From the cell containing the given text, extract its center point as [x, y] coordinate. 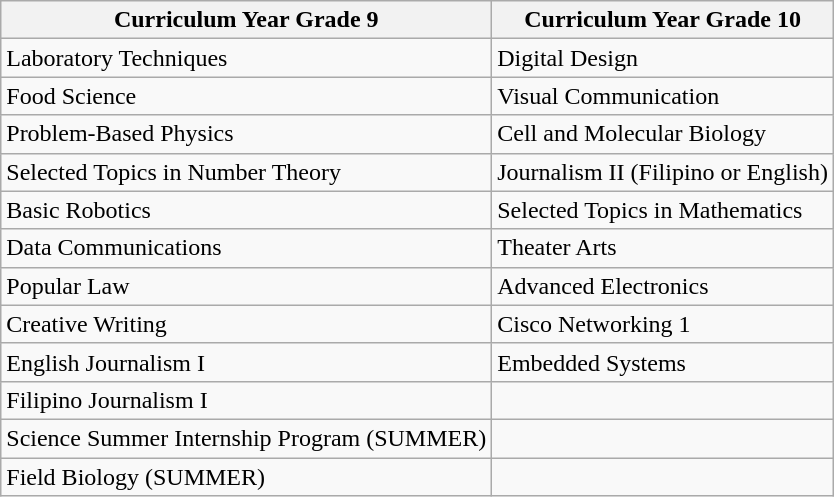
English Journalism I [246, 362]
Basic Robotics [246, 210]
Data Communications [246, 248]
Embedded Systems [663, 362]
Advanced Electronics [663, 286]
Theater Arts [663, 248]
Problem-Based Physics [246, 134]
Filipino Journalism I [246, 400]
Curriculum Year Grade 10 [663, 20]
Popular Law [246, 286]
Food Science [246, 96]
Creative Writing [246, 324]
Science Summer Internship Program (SUMMER) [246, 438]
Cisco Networking 1 [663, 324]
Journalism II (Filipino or English) [663, 172]
Digital Design [663, 58]
Selected Topics in Number Theory [246, 172]
Visual Communication [663, 96]
Curriculum Year Grade 9 [246, 20]
Selected Topics in Mathematics [663, 210]
Field Biology (SUMMER) [246, 477]
Laboratory Techniques [246, 58]
Cell and Molecular Biology [663, 134]
